Return [X, Y] of the center of cell containing provided text 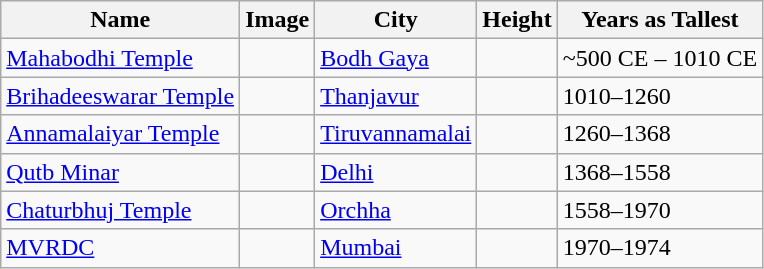
Mumbai [396, 248]
Delhi [396, 172]
~500 CE – 1010 CE [660, 58]
Bodh Gaya [396, 58]
Orchha [396, 210]
Image [278, 20]
Mahabodhi Temple [120, 58]
Qutb Minar [120, 172]
Tiruvannamalai [396, 134]
Thanjavur [396, 96]
1970–1974 [660, 248]
Annamalaiyar Temple [120, 134]
Height [517, 20]
Name [120, 20]
1260–1368 [660, 134]
1558–1970 [660, 210]
1010–1260 [660, 96]
MVRDC [120, 248]
Brihadeeswarar Temple [120, 96]
Chaturbhuj Temple [120, 210]
Years as Tallest [660, 20]
City [396, 20]
1368–1558 [660, 172]
